Return (x, y) of the center of cell containing provided text 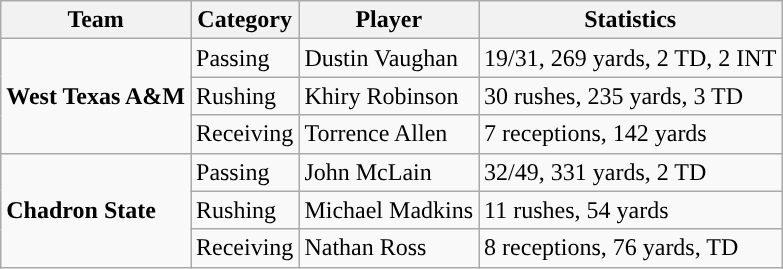
7 receptions, 142 yards (630, 134)
Dustin Vaughan (389, 58)
Team (96, 20)
32/49, 331 yards, 2 TD (630, 172)
John McLain (389, 172)
Statistics (630, 20)
West Texas A&M (96, 96)
19/31, 269 yards, 2 TD, 2 INT (630, 58)
Player (389, 20)
30 rushes, 235 yards, 3 TD (630, 96)
Torrence Allen (389, 134)
8 receptions, 76 yards, TD (630, 248)
Nathan Ross (389, 248)
11 rushes, 54 yards (630, 210)
Michael Madkins (389, 210)
Khiry Robinson (389, 96)
Chadron State (96, 210)
Category (244, 20)
